Provide the [x, y] coordinate of the cell's center where the given text is located.  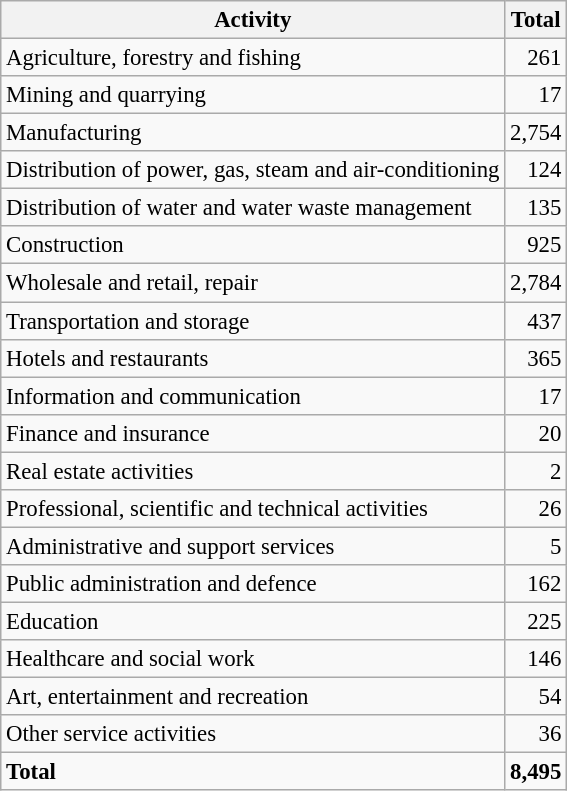
2 [536, 471]
Construction [253, 245]
437 [536, 321]
Transportation and storage [253, 321]
225 [536, 621]
Finance and insurance [253, 433]
2,784 [536, 283]
Professional, scientific and technical activities [253, 509]
Mining and quarrying [253, 95]
8,495 [536, 772]
Agriculture, forestry and fishing [253, 58]
Real estate activities [253, 471]
Hotels and restaurants [253, 358]
124 [536, 170]
Public administration and defence [253, 584]
36 [536, 734]
Manufacturing [253, 133]
54 [536, 697]
925 [536, 245]
Healthcare and social work [253, 659]
146 [536, 659]
Administrative and support services [253, 546]
261 [536, 58]
135 [536, 208]
2,754 [536, 133]
Wholesale and retail, repair [253, 283]
Distribution of water and water waste management [253, 208]
Information and communication [253, 396]
Art, entertainment and recreation [253, 697]
Distribution of power, gas, steam and air-conditioning [253, 170]
20 [536, 433]
Activity [253, 20]
162 [536, 584]
Education [253, 621]
Other service activities [253, 734]
5 [536, 546]
365 [536, 358]
26 [536, 509]
